Extract the (X, Y) coordinate from the center of the cell holding the provided text.  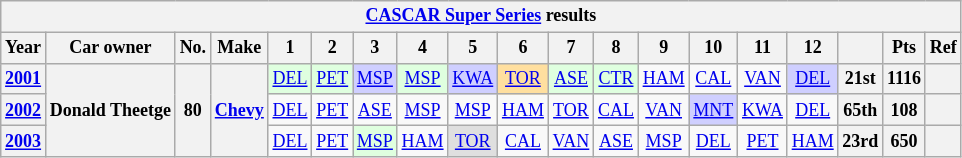
65th (860, 110)
2003 (24, 140)
1116 (904, 78)
No. (192, 48)
CASCAR Super Series results (481, 16)
MNT (714, 110)
650 (904, 140)
Make (239, 48)
Chevy (239, 110)
80 (192, 110)
Pts (904, 48)
6 (524, 48)
2 (332, 48)
Donald Theetge (110, 110)
2002 (24, 110)
108 (904, 110)
1 (290, 48)
2001 (24, 78)
10 (714, 48)
9 (664, 48)
CTR (616, 78)
4 (422, 48)
11 (763, 48)
12 (812, 48)
3 (374, 48)
21st (860, 78)
23rd (860, 140)
5 (473, 48)
7 (570, 48)
8 (616, 48)
Ref (943, 48)
Car owner (110, 48)
Year (24, 48)
